Locate the cell with the specified text and output its (x, y) center coordinate. 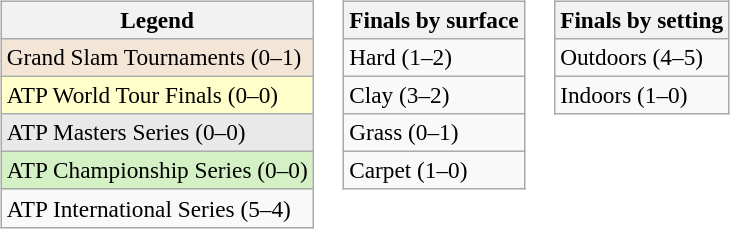
Legend (157, 20)
Clay (3–2) (434, 95)
ATP World Tour Finals (0–0) (157, 95)
Finals by setting (642, 20)
Indoors (1–0) (642, 95)
Grand Slam Tournaments (0–1) (157, 57)
ATP Championship Series (0–0) (157, 171)
ATP International Series (5–4) (157, 208)
Grass (0–1) (434, 133)
Hard (1–2) (434, 57)
Finals by surface (434, 20)
ATP Masters Series (0–0) (157, 133)
Carpet (1–0) (434, 171)
Outdoors (4–5) (642, 57)
